Identify which cell holds the provided text, then report its [x, y] central coordinate. 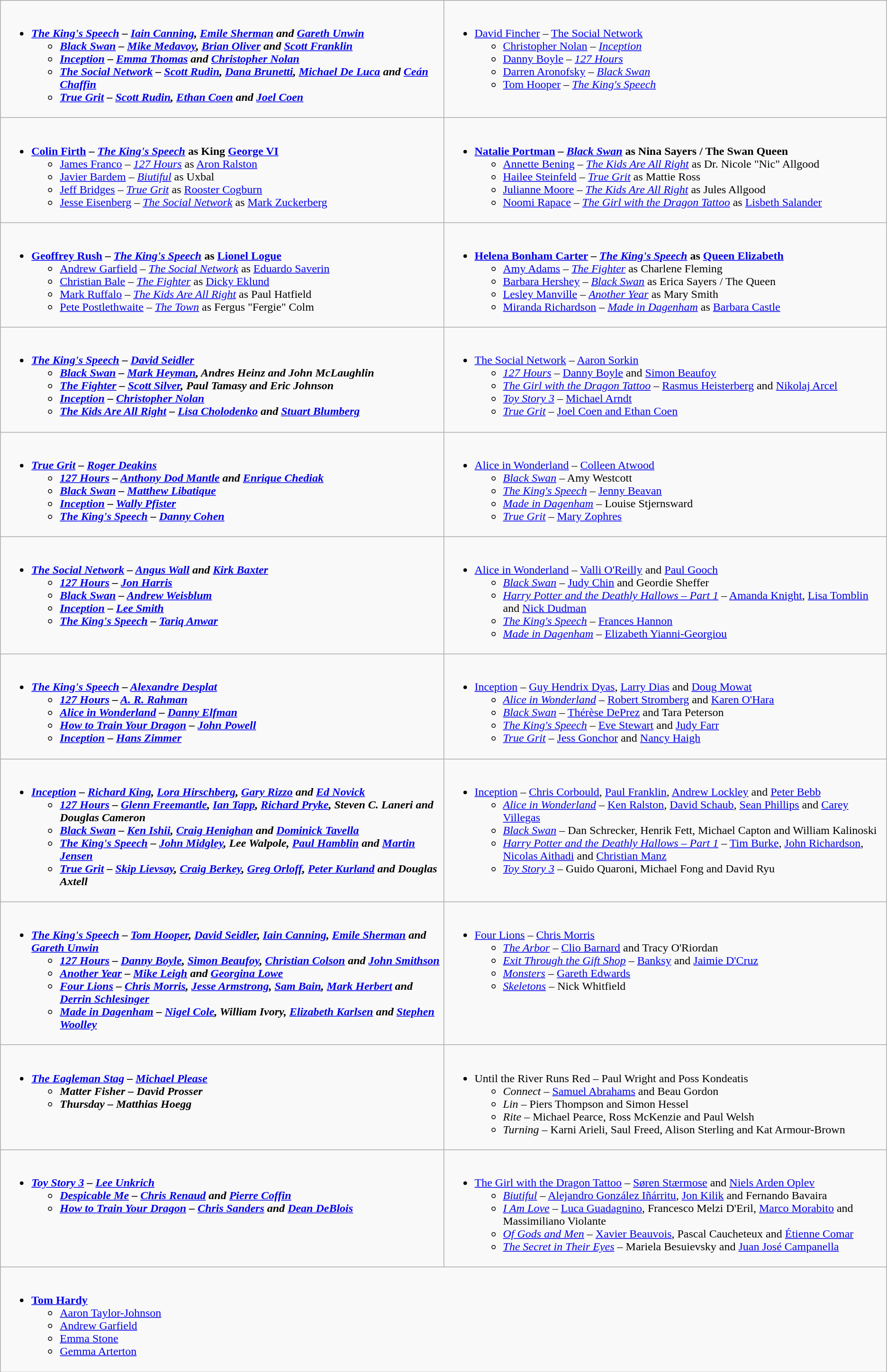
The Social Network – Angus Wall and Kirk Baxter127 Hours – Jon HarrisBlack Swan – Andrew WeisblumInception – Lee SmithThe King's Speech – Tariq Anwar [222, 595]
Toy Story 3 – Lee UnkrichDespicable Me – Chris Renaud and Pierre CoffinHow to Train Your Dragon – Chris Sanders and Dean DeBlois [222, 1208]
The Eagleman Stag – Michael PleaseMatter Fisher – David ProsserThursday – Matthias Hoegg [222, 1097]
Tom HardyAaron Taylor-JohnsonAndrew GarfieldEmma StoneGemma Arterton [443, 1319]
David Fincher – The Social NetworkChristopher Nolan – InceptionDanny Boyle – 127 HoursDarren Aronofsky – Black SwanTom Hooper – The King's Speech [665, 59]
